From the cell containing the given text, extract its center point as [x, y] coordinate. 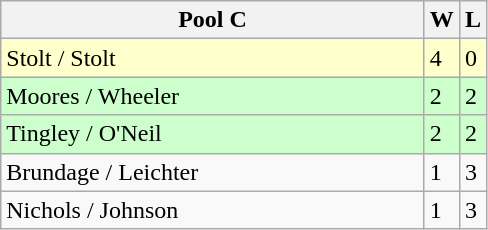
Nichols / Johnson [213, 210]
Tingley / O'Neil [213, 134]
Pool C [213, 20]
4 [442, 58]
W [442, 20]
0 [472, 58]
Stolt / Stolt [213, 58]
L [472, 20]
Brundage / Leichter [213, 172]
Moores / Wheeler [213, 96]
